From the cell containing the given text, extract its center point as [x, y] coordinate. 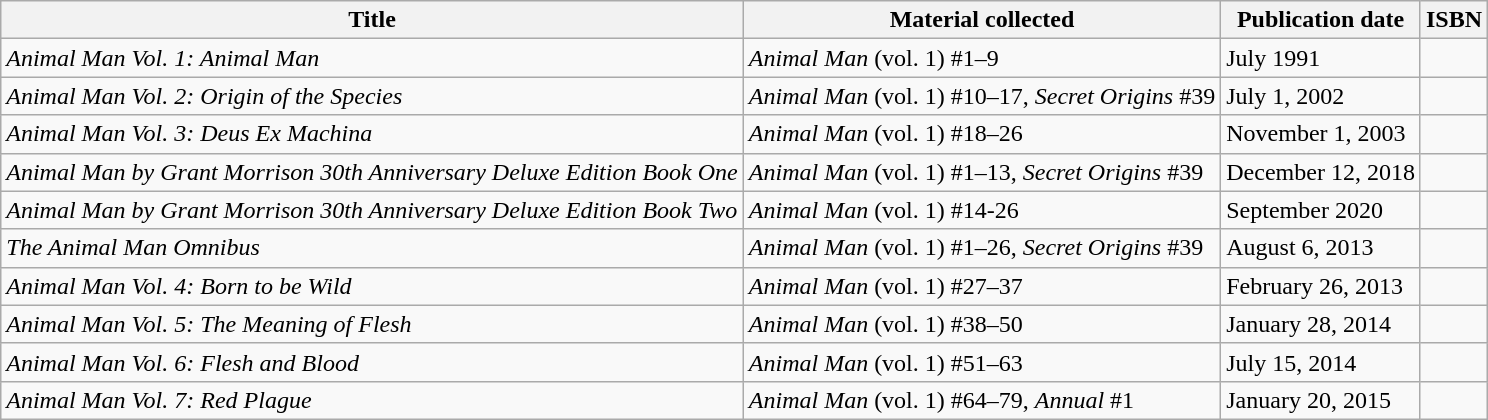
Animal Man (vol. 1) #10–17, Secret Origins #39 [982, 96]
Animal Man Vol. 4: Born to be Wild [372, 286]
Animal Man by Grant Morrison 30th Anniversary Deluxe Edition Book One [372, 172]
July 1991 [1321, 58]
Animal Man (vol. 1) #1–9 [982, 58]
Animal Man Vol. 6: Flesh and Blood [372, 362]
Animal Man (vol. 1) #1–13, Secret Origins #39 [982, 172]
November 1, 2003 [1321, 134]
Animal Man Vol. 7: Red Plague [372, 400]
December 12, 2018 [1321, 172]
Animal Man Vol. 5: The Meaning of Flesh [372, 324]
September 2020 [1321, 210]
Animal Man (vol. 1) #1–26, Secret Origins #39 [982, 248]
Animal Man (vol. 1) #18–26 [982, 134]
Animal Man Vol. 3: Deus Ex Machina [372, 134]
Animal Man Vol. 2: Origin of the Species [372, 96]
The Animal Man Omnibus [372, 248]
July 1, 2002 [1321, 96]
Animal Man (vol. 1) #14-26 [982, 210]
Animal Man (vol. 1) #27–37 [982, 286]
Material collected [982, 20]
January 20, 2015 [1321, 400]
July 15, 2014 [1321, 362]
Animal Man Vol. 1: Animal Man [372, 58]
Animal Man by Grant Morrison 30th Anniversary Deluxe Edition Book Two [372, 210]
August 6, 2013 [1321, 248]
Animal Man (vol. 1) #51–63 [982, 362]
January 28, 2014 [1321, 324]
Animal Man (vol. 1) #64–79, Annual #1 [982, 400]
Publication date [1321, 20]
Title [372, 20]
ISBN [1454, 20]
February 26, 2013 [1321, 286]
Animal Man (vol. 1) #38–50 [982, 324]
